For the text-containing cell, return its midpoint in (x, y) coordinate format. 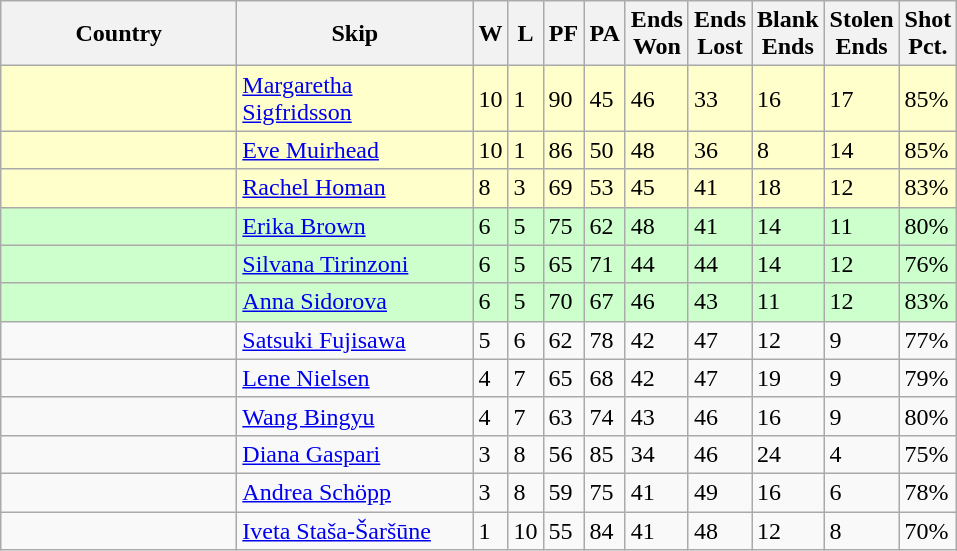
L (526, 34)
19 (788, 378)
53 (604, 188)
78% (928, 492)
17 (862, 98)
PA (604, 34)
49 (720, 492)
Country (119, 34)
24 (788, 454)
Skip (355, 34)
56 (564, 454)
Shot Pct. (928, 34)
74 (604, 416)
Silvana Tirinzoni (355, 264)
85 (604, 454)
63 (564, 416)
Satsuki Fujisawa (355, 340)
PF (564, 34)
34 (656, 454)
33 (720, 98)
Ends Lost (720, 34)
W (490, 34)
Anna Sidorova (355, 302)
Blank Ends (788, 34)
78 (604, 340)
59 (564, 492)
84 (604, 531)
Margaretha Sigfridsson (355, 98)
18 (788, 188)
Diana Gaspari (355, 454)
Stolen Ends (862, 34)
76% (928, 264)
50 (604, 150)
77% (928, 340)
Erika Brown (355, 226)
67 (604, 302)
68 (604, 378)
Rachel Homan (355, 188)
36 (720, 150)
Wang Bingyu (355, 416)
79% (928, 378)
70 (564, 302)
75% (928, 454)
70% (928, 531)
69 (564, 188)
Ends Won (656, 34)
Iveta Staša-Šaršūne (355, 531)
55 (564, 531)
71 (604, 264)
90 (564, 98)
86 (564, 150)
Lene Nielsen (355, 378)
Andrea Schöpp (355, 492)
Eve Muirhead (355, 150)
